For the text-containing cell, return its midpoint in [x, y] coordinate format. 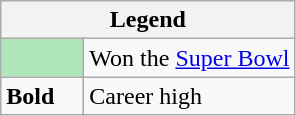
Bold [42, 96]
Legend [148, 20]
Career high [190, 96]
Won the Super Bowl [190, 58]
